Search for the cell housing the specified text and yield its [X, Y] center coordinate. 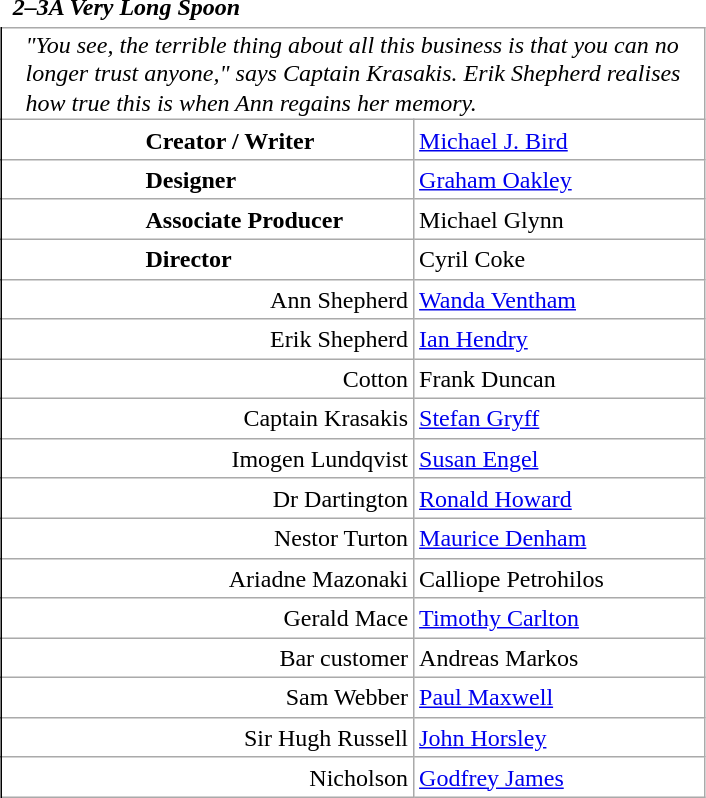
Gerald Mace [208, 618]
John Horsley [560, 737]
Cotton [208, 379]
Ian Hendry [560, 339]
Ronald Howard [560, 498]
Graham Oakley [560, 180]
Susan Engel [560, 458]
Erik Shepherd [208, 339]
Calliope Petrohilos [560, 578]
Ann Shepherd [208, 299]
Paul Maxwell [560, 698]
Dr Dartington [208, 498]
Imogen Lundqvist [208, 458]
Stefan Gryff [560, 419]
Maurice Denham [560, 538]
Ariadne Mazonaki [208, 578]
Sam Webber [208, 698]
Michael Glynn [560, 219]
Frank Duncan [560, 379]
Creator / Writer [208, 140]
Bar customer [208, 658]
Wanda Ventham [560, 299]
Cyril Coke [560, 259]
Andreas Markos [560, 658]
Associate Producer [208, 219]
Designer [208, 180]
Captain Krasakis [208, 419]
Director [208, 259]
Godfrey James [560, 777]
Nicholson [208, 777]
Nestor Turton [208, 538]
Timothy Carlton [560, 618]
Sir Hugh Russell [208, 737]
Michael J. Bird [560, 140]
